Pinpoint the cell where the given text exists, returning its (x, y) midpoint coordinate. 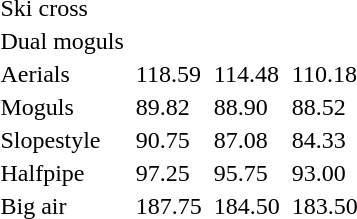
95.75 (246, 173)
118.59 (168, 74)
88.90 (246, 107)
114.48 (246, 74)
87.08 (246, 140)
90.75 (168, 140)
97.25 (168, 173)
89.82 (168, 107)
